Identify which cell holds the provided text, then report its (X, Y) central coordinate. 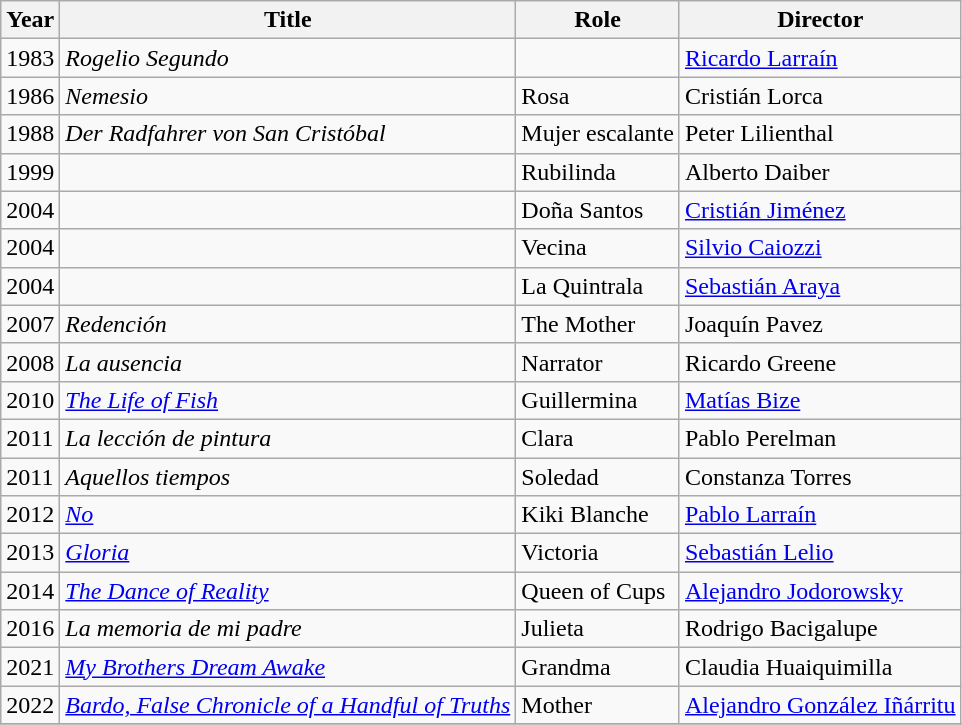
Pablo Larraín (820, 515)
Doña Santos (598, 210)
Clara (598, 438)
2021 (30, 667)
1988 (30, 134)
Alejandro Jodorowsky (820, 591)
Matías Bize (820, 400)
1986 (30, 96)
Rogelio Segundo (288, 58)
Gloria (288, 553)
The Dance of Reality (288, 591)
2016 (30, 629)
Silvio Caiozzi (820, 248)
1983 (30, 58)
My Brothers Dream Awake (288, 667)
Director (820, 20)
Rubilinda (598, 172)
Vecina (598, 248)
Victoria (598, 553)
Aquellos tiempos (288, 477)
La lección de pintura (288, 438)
No (288, 515)
2012 (30, 515)
Mujer escalante (598, 134)
Der Radfahrer von San Cristóbal (288, 134)
1999 (30, 172)
Bardo, False Chronicle of a Handful of Truths (288, 705)
Nemesio (288, 96)
Sebastián Araya (820, 286)
Guillermina (598, 400)
Mother (598, 705)
Year (30, 20)
Alejandro González Iñárritu (820, 705)
Constanza Torres (820, 477)
Cristián Lorca (820, 96)
La ausencia (288, 362)
Rosa (598, 96)
Queen of Cups (598, 591)
Alberto Daiber (820, 172)
The Life of Fish (288, 400)
Sebastián Lelio (820, 553)
Claudia Huaiquimilla (820, 667)
2008 (30, 362)
Redención (288, 324)
Pablo Perelman (820, 438)
Ricardo Larraín (820, 58)
Soledad (598, 477)
Ricardo Greene (820, 362)
2010 (30, 400)
Narrator (598, 362)
2013 (30, 553)
Joaquín Pavez (820, 324)
Julieta (598, 629)
2022 (30, 705)
Role (598, 20)
The Mother (598, 324)
La memoria de mi padre (288, 629)
Peter Lilienthal (820, 134)
Kiki Blanche (598, 515)
2007 (30, 324)
Cristián Jiménez (820, 210)
2014 (30, 591)
Rodrigo Bacigalupe (820, 629)
La Quintrala (598, 286)
Grandma (598, 667)
Title (288, 20)
